Capture the cell that displays the provided text and extract its [x, y] central coordinate. 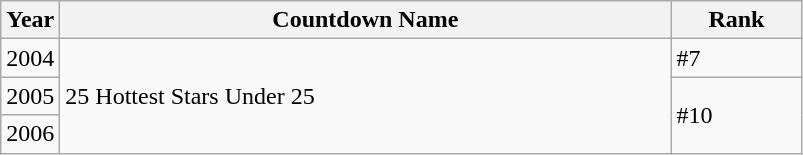
#10 [736, 115]
2006 [30, 134]
Rank [736, 20]
Countdown Name [366, 20]
#7 [736, 58]
Year [30, 20]
2005 [30, 96]
2004 [30, 58]
25 Hottest Stars Under 25 [366, 96]
